Scan for the cell matching the given text and deliver its [X, Y] coordinate at center. 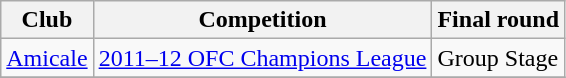
Amicale [47, 58]
2011–12 OFC Champions League [262, 58]
Club [47, 20]
Competition [262, 20]
Final round [498, 20]
Group Stage [498, 58]
